Capture the cell that displays the provided text and extract its [X, Y] central coordinate. 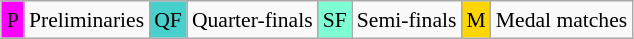
QF [168, 20]
P [13, 20]
Preliminaries [86, 20]
SF [335, 20]
Quarter-finals [252, 20]
Semi-finals [407, 20]
Medal matches [562, 20]
M [476, 20]
